For the text-containing cell, return its midpoint in [x, y] coordinate format. 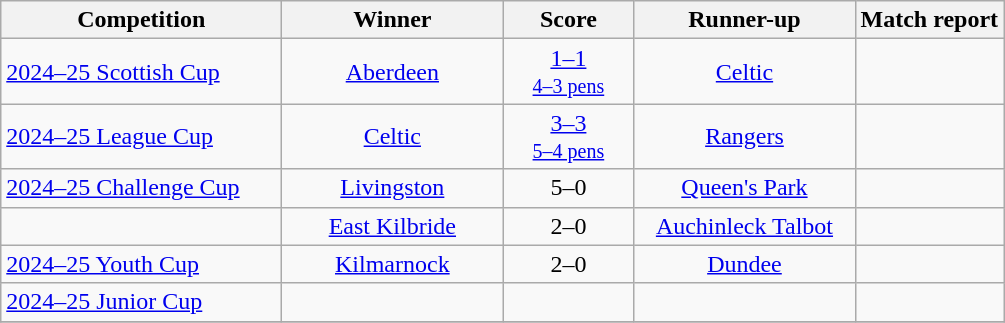
Auchinleck Talbot [744, 226]
5–0 [568, 188]
2024–25 Challenge Cup [142, 188]
Queen's Park [744, 188]
Kilmarnock [392, 264]
Runner-up [744, 20]
Dundee [744, 264]
2024–25 Youth Cup [142, 264]
Competition [142, 20]
1–14–3 pens [568, 72]
2024–25 League Cup [142, 136]
Match report [930, 20]
3–35–4 pens [568, 136]
Livingston [392, 188]
2024–25 Scottish Cup [142, 72]
Aberdeen [392, 72]
Winner [392, 20]
Score [568, 20]
2024–25 Junior Cup [142, 302]
East Kilbride [392, 226]
Rangers [744, 136]
